Return the [x, y] coordinate for the center point of the cell that contains the specified text.  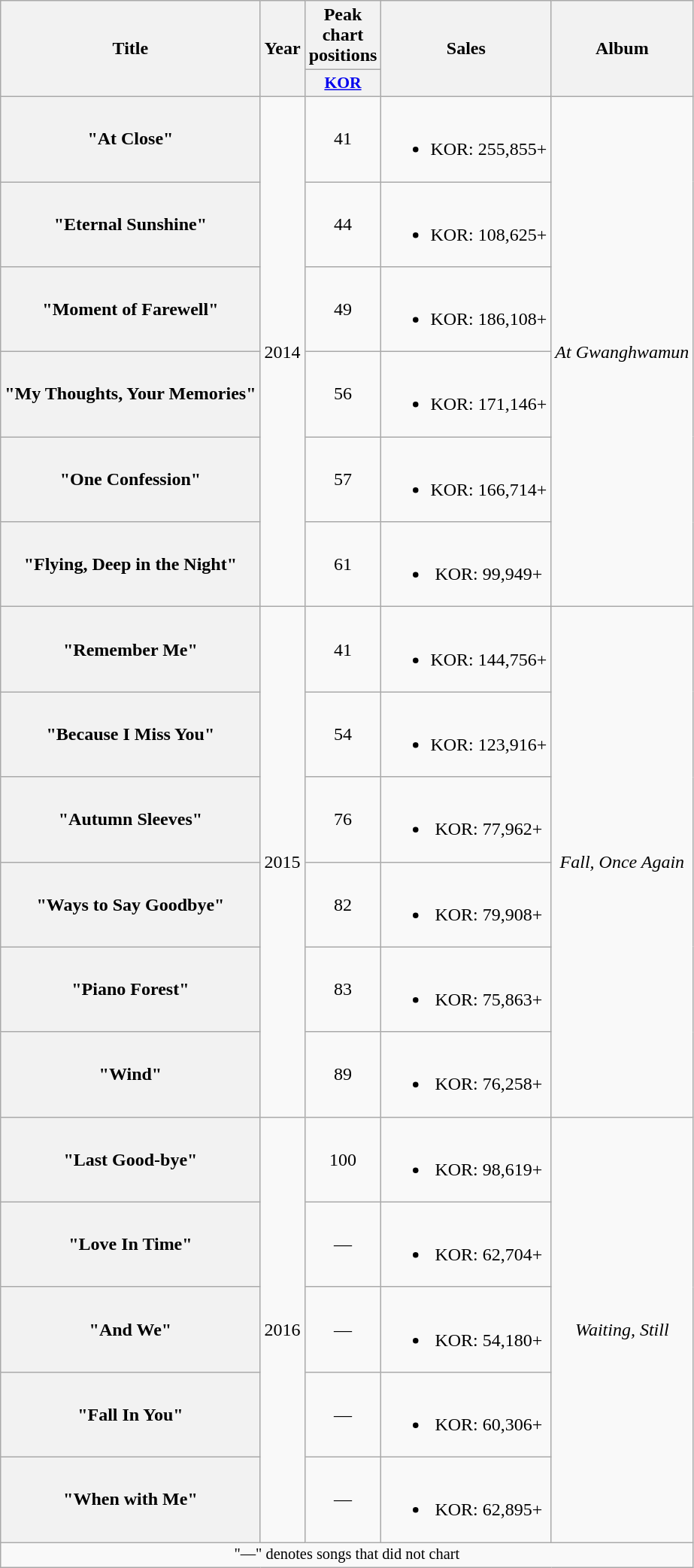
2015 [283, 862]
"Eternal Sunshine" [131, 224]
KOR: 76,258+ [466, 1074]
Year [283, 49]
At Gwanghwamun [623, 351]
"Flying, Deep in the Night" [131, 564]
KOR: 62,895+ [466, 1500]
"Last Good-bye" [131, 1160]
61 [343, 564]
Sales [466, 49]
KOR: 123,916+ [466, 734]
"And We" [131, 1330]
56 [343, 394]
KOR: 54,180+ [466, 1330]
44 [343, 224]
KOR: 186,108+ [466, 310]
KOR: 79,908+ [466, 904]
2016 [283, 1330]
Album [623, 49]
KOR: 98,619+ [466, 1160]
"Piano Forest" [131, 990]
100 [343, 1160]
KOR: 108,625+ [466, 224]
"Autumn Sleeves" [131, 820]
KOR: 60,306+ [466, 1414]
KOR: 166,714+ [466, 480]
57 [343, 480]
82 [343, 904]
"Moment of Farewell" [131, 310]
KOR: 99,949+ [466, 564]
"One Confession" [131, 480]
"Wind" [131, 1074]
Title [131, 49]
KOR: 255,855+ [466, 138]
83 [343, 990]
"Love In Time" [131, 1244]
Fall, Once Again [623, 862]
49 [343, 310]
"Remember Me" [131, 650]
76 [343, 820]
KOR: 171,146+ [466, 394]
54 [343, 734]
KOR: 144,756+ [466, 650]
KOR: 62,704+ [466, 1244]
KOR: 77,962+ [466, 820]
2014 [283, 351]
KOR [343, 83]
"Fall In You" [131, 1414]
"At Close" [131, 138]
"My Thoughts, Your Memories" [131, 394]
Peakchartpositions [343, 35]
KOR: 75,863+ [466, 990]
Waiting, Still [623, 1330]
89 [343, 1074]
"Ways to Say Goodbye" [131, 904]
"—" denotes songs that did not chart [347, 1554]
"Because I Miss You" [131, 734]
"When with Me" [131, 1500]
